Scan for the cell matching the given text and deliver its (x, y) coordinate at center. 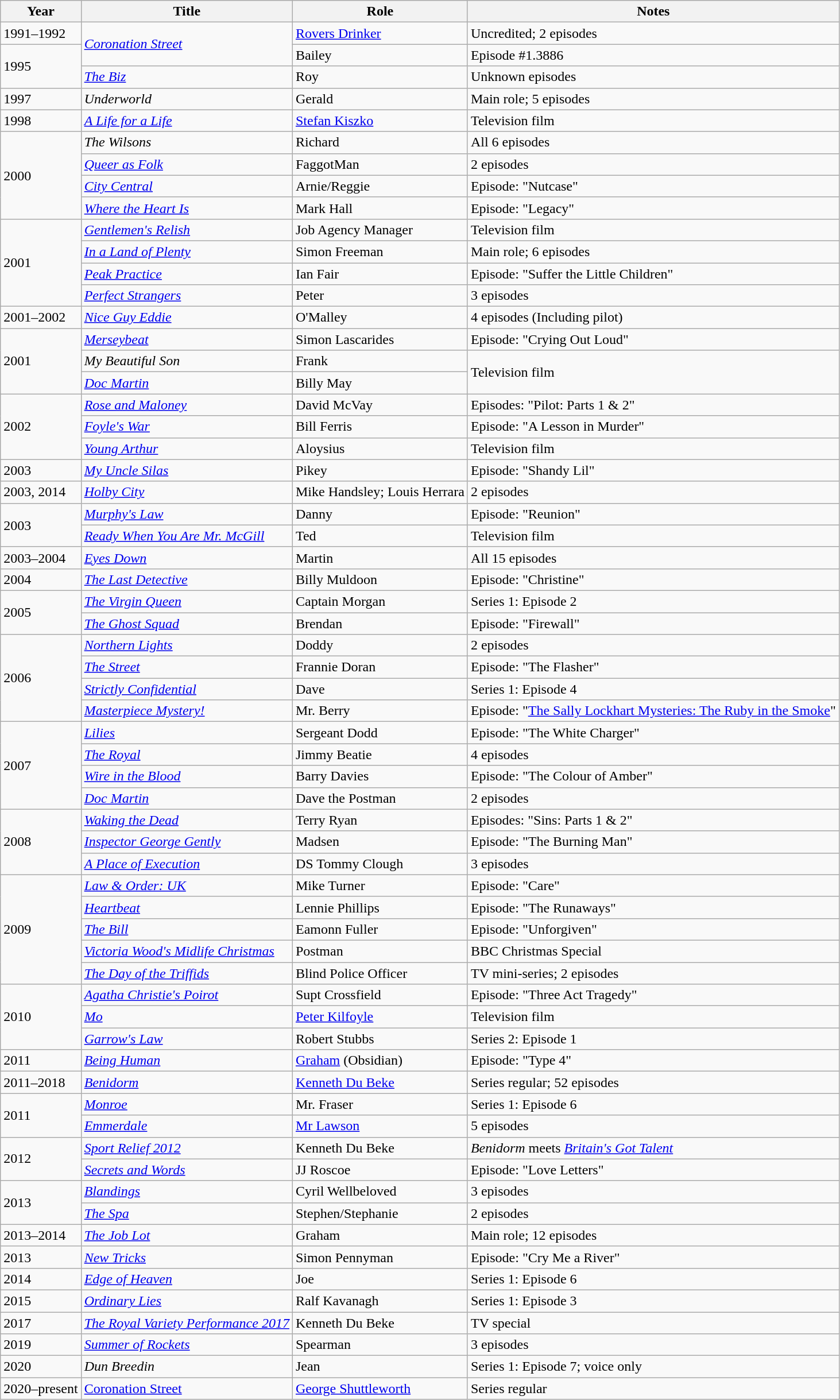
Masterpiece Mystery! (187, 711)
Episode: "Care" (653, 885)
Episode: "Shandy Lil" (653, 470)
Joe (380, 1279)
Mike Handsley; Louis Herrara (380, 492)
My Uncle Silas (187, 470)
Rovers Drinker (380, 33)
Episode: "Legacy" (653, 208)
Nice Guy Eddie (187, 318)
Episode: "Cry Me a River" (653, 1257)
Blandings (187, 1192)
Series 2: Episode 1 (653, 1039)
Graham (380, 1235)
Robert Stubbs (380, 1039)
Sergeant Dodd (380, 733)
Ready When You Are Mr. McGill (187, 536)
Arnie/Reggie (380, 186)
Simon Pennyman (380, 1257)
Bill Ferris (380, 427)
Supt Crossfield (380, 995)
Garrow's Law (187, 1039)
TV mini-series; 2 episodes (653, 973)
Gerald (380, 99)
Main role; 12 episodes (653, 1235)
Murphy's Law (187, 514)
1991–1992 (41, 33)
All 15 episodes (653, 558)
The Job Lot (187, 1235)
Peter (380, 296)
Terry Ryan (380, 820)
2019 (41, 1345)
Title (187, 11)
Barry Davies (380, 776)
2009 (41, 929)
Episode: "Crying Out Loud" (653, 339)
Summer of Rockets (187, 1345)
Eyes Down (187, 558)
2000 (41, 175)
Cyril Wellbeloved (380, 1192)
Episode: "The Runaways" (653, 907)
Year (41, 11)
Foyle's War (187, 427)
Peter Kilfoyle (380, 1017)
Series regular; 52 episodes (653, 1082)
Lilies (187, 733)
Strictly Confidential (187, 689)
1995 (41, 66)
Stefan Kiszko (380, 121)
Series 1: Episode 3 (653, 1301)
Mr. Berry (380, 711)
In a Land of Plenty (187, 252)
Ordinary Lies (187, 1301)
Peak Practice (187, 274)
Roy (380, 77)
Perfect Strangers (187, 296)
All 6 episodes (653, 142)
Postman (380, 951)
Where the Heart Is (187, 208)
Rose and Maloney (187, 405)
Role (380, 11)
Waking the Dead (187, 820)
Inspector George Gently (187, 842)
2003–2004 (41, 558)
Series 1: Episode 2 (653, 601)
Episode: "Firewall" (653, 623)
Billy Muldoon (380, 579)
Brendan (380, 623)
Mark Hall (380, 208)
Episode: "Love Letters" (653, 1170)
Dun Breedin (187, 1367)
2012 (41, 1159)
Stephen/Stephanie (380, 1213)
Merseybeat (187, 339)
Main role; 5 episodes (653, 99)
O'Malley (380, 318)
City Central (187, 186)
Gentlemen's Relish (187, 230)
Episode: "Three Act Tragedy" (653, 995)
2011–2018 (41, 1082)
DS Tommy Clough (380, 864)
The Royal (187, 755)
Captain Morgan (380, 601)
Episode: "The Colour of Amber" (653, 776)
Pikey (380, 470)
TV special (653, 1322)
2001–2002 (41, 318)
Young Arthur (187, 448)
Episode: "The Burning Man" (653, 842)
Simon Freeman (380, 252)
Frank (380, 361)
1997 (41, 99)
A Life for a Life (187, 121)
A Place of Execution (187, 864)
Blind Police Officer (380, 973)
Dave (380, 689)
The Virgin Queen (187, 601)
Spearman (380, 1345)
Episodes: "Sins: Parts 1 & 2" (653, 820)
The Street (187, 667)
2015 (41, 1301)
JJ Roscoe (380, 1170)
Episode: "Suffer the Little Children" (653, 274)
Simon Lascarides (380, 339)
Episodes: "Pilot: Parts 1 & 2" (653, 405)
Ted (380, 536)
Mike Turner (380, 885)
Mr Lawson (380, 1126)
Richard (380, 142)
Bailey (380, 55)
Frannie Doran (380, 667)
Being Human (187, 1061)
BBC Christmas Special (653, 951)
FaggotMan (380, 164)
Series 1: Episode 4 (653, 689)
2017 (41, 1322)
Mr. Fraser (380, 1104)
Episode: "Nutcase" (653, 186)
Episode: "The Sally Lockhart Mysteries: The Ruby in the Smoke" (653, 711)
Episode: "The Flasher" (653, 667)
The Bill (187, 929)
Wire in the Blood (187, 776)
2007 (41, 765)
Eamonn Fuller (380, 929)
Madsen (380, 842)
The Day of the Triffids (187, 973)
Law & Order: UK (187, 885)
Victoria Wood's Midlife Christmas (187, 951)
George Shuttleworth (380, 1389)
2013–2014 (41, 1235)
Notes (653, 11)
Uncredited; 2 episodes (653, 33)
Benidorm (187, 1082)
Episode: "Unforgiven" (653, 929)
Episode: "Christine" (653, 579)
Doddy (380, 645)
Agatha Christie's Poirot (187, 995)
Lennie Phillips (380, 907)
Emmerdale (187, 1126)
Benidorm meets Britain's Got Talent (653, 1148)
New Tricks (187, 1257)
The Wilsons (187, 142)
Episode #1.3886 (653, 55)
2014 (41, 1279)
The Last Detective (187, 579)
4 episodes (Including pilot) (653, 318)
Monroe (187, 1104)
The Ghost Squad (187, 623)
Ralf Kavanagh (380, 1301)
2002 (41, 427)
Series 1: Episode 7; voice only (653, 1367)
Graham (Obsidian) (380, 1061)
Mo (187, 1017)
Series regular (653, 1389)
2003, 2014 (41, 492)
Northern Lights (187, 645)
Unknown episodes (653, 77)
2020–present (41, 1389)
2004 (41, 579)
2008 (41, 842)
My Beautiful Son (187, 361)
4 episodes (653, 755)
Episode: "Reunion" (653, 514)
Dave the Postman (380, 798)
2006 (41, 678)
Heartbeat (187, 907)
1998 (41, 121)
Holby City (187, 492)
2005 (41, 612)
Jimmy Beatie (380, 755)
Job Agency Manager (380, 230)
Underworld (187, 99)
Billy May (380, 383)
The Spa (187, 1213)
Queer as Folk (187, 164)
Martin (380, 558)
Danny (380, 514)
2020 (41, 1367)
2010 (41, 1017)
Episode: "Type 4" (653, 1061)
Secrets and Words (187, 1170)
Ian Fair (380, 274)
Edge of Heaven (187, 1279)
The Royal Variety Performance 2017 (187, 1322)
Main role; 6 episodes (653, 252)
Sport Relief 2012 (187, 1148)
The Biz (187, 77)
David McVay (380, 405)
5 episodes (653, 1126)
Episode: "A Lesson in Murder" (653, 427)
Jean (380, 1367)
Aloysius (380, 448)
Episode: "The White Charger" (653, 733)
